Extract the (x, y) coordinate from the center of the cell holding the provided text.  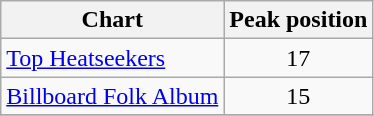
15 (298, 96)
Billboard Folk Album (112, 96)
Chart (112, 20)
Peak position (298, 20)
17 (298, 58)
Top Heatseekers (112, 58)
